Locate the cell with the specified text and output its [X, Y] center coordinate. 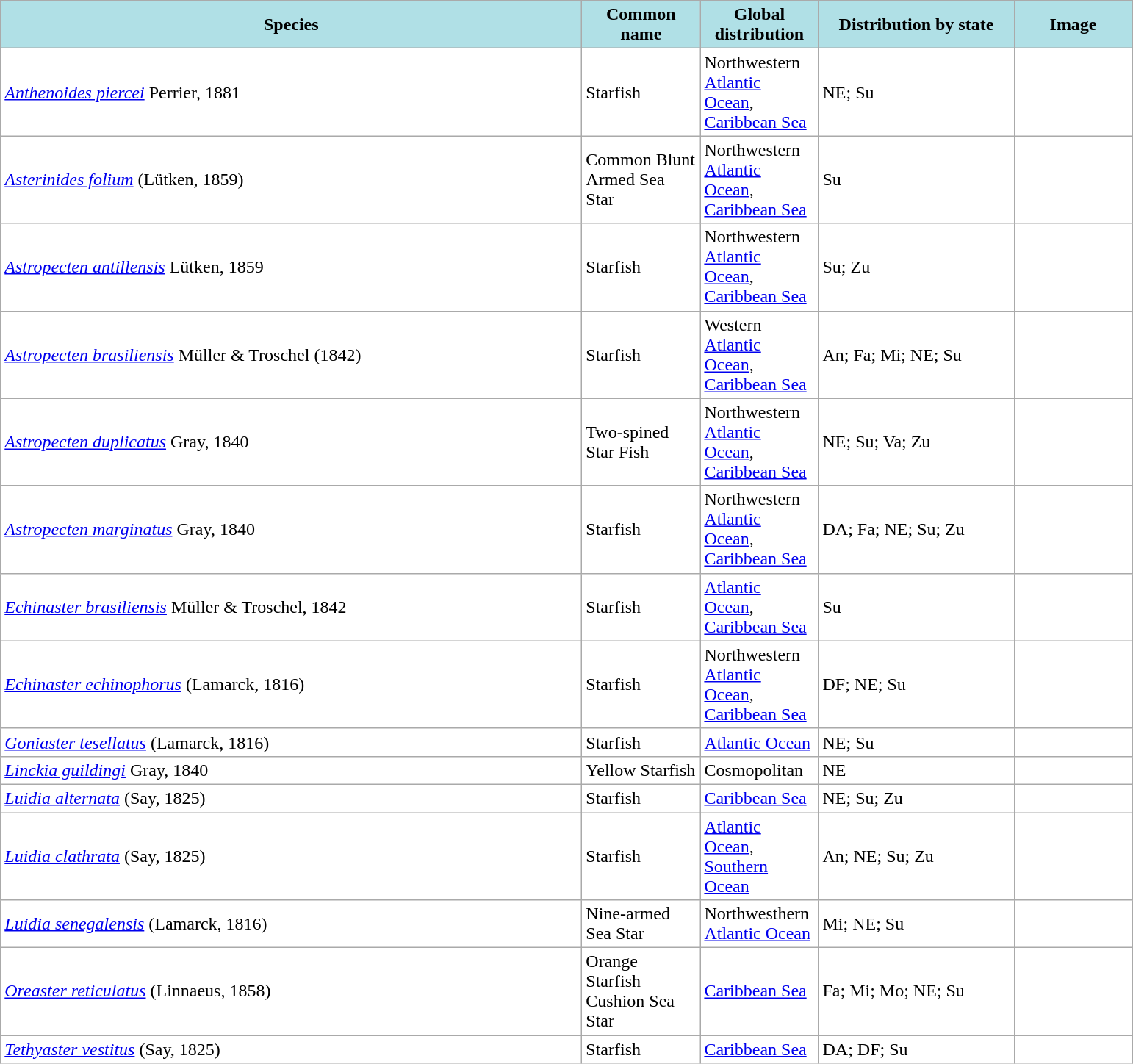
Species [291, 25]
Two-spined Star Fish [641, 442]
Distribution by state [916, 25]
Astropecten antillensis Lütken, 1859 [291, 267]
Atlantic Ocean, Southern Ocean [760, 857]
Oreaster reticulatus (Linnaeus, 1858) [291, 992]
NE [916, 770]
Mi; NE; Su [916, 924]
Linckia guildingi Gray, 1840 [291, 770]
Echinaster brasiliensis Müller & Troschel, 1842 [291, 607]
An; NE; Su; Zu [916, 857]
Anthenoides piercei Perrier, 1881 [291, 93]
Atlantic Ocean [760, 742]
Nine-armed Sea Star [641, 924]
Northwesthern Atlantic Ocean [760, 924]
DA; DF; Su [916, 1049]
Astropecten marginatus Gray, 1840 [291, 529]
Western Atlantic Ocean, Caribbean Sea [760, 354]
Luidia senegalensis (Lamarck, 1816) [291, 924]
Fa; Mi; Mo; NE; Su [916, 992]
Astropecten brasiliensis Müller & Troschel (1842) [291, 354]
Atlantic Ocean, Caribbean Sea [760, 607]
Luidia clathrata (Say, 1825) [291, 857]
An; Fa; Mi; NE; Su [916, 354]
Common name [641, 25]
NE; Su; Va; Zu [916, 442]
Goniaster tesellatus (Lamarck, 1816) [291, 742]
NE; Su; Zu [916, 798]
DF; NE; Su [916, 685]
Orange Starfish Cushion Sea Star [641, 992]
Echinaster echinophorus (Lamarck, 1816) [291, 685]
Image [1073, 25]
Su; Zu [916, 267]
Global distribution [760, 25]
Luidia alternata (Say, 1825) [291, 798]
Tethyaster vestitus (Say, 1825) [291, 1049]
Astropecten duplicatus Gray, 1840 [291, 442]
Cosmopolitan [760, 770]
DA; Fa; NE; Su; Zu [916, 529]
Yellow Starfish [641, 770]
Asterinides folium (Lütken, 1859) [291, 179]
Common Blunt Armed Sea Star [641, 179]
